Determine the [X, Y] coordinate at the center of the cell enclosing the given text.  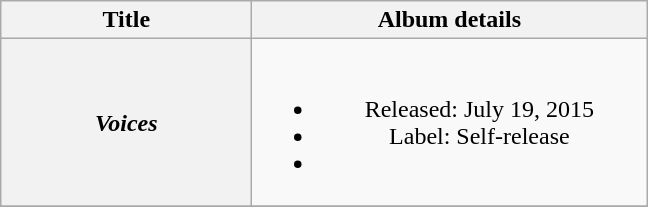
Album details [450, 20]
Released: July 19, 2015Label: Self-release [450, 122]
Title [126, 20]
Voices [126, 122]
